Find where the given text appears and provide that cell's center as (x, y) coordinate. 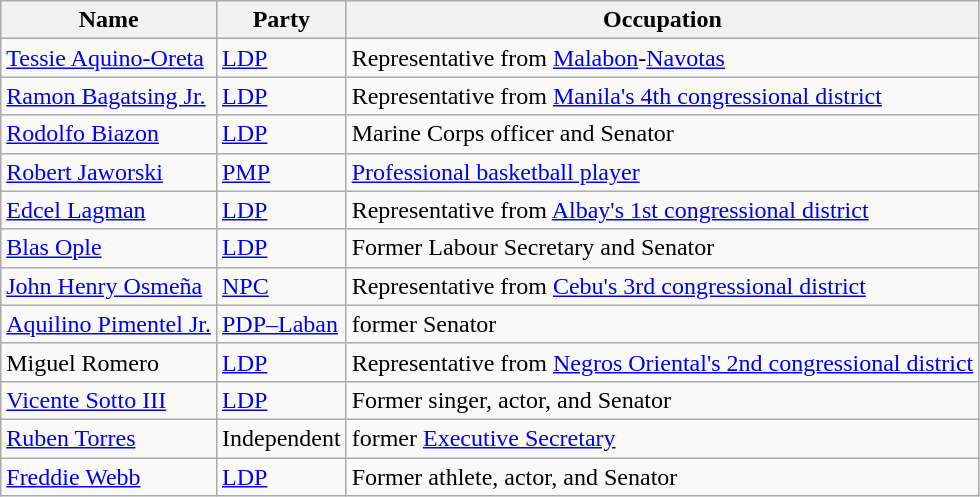
former Senator (662, 324)
Representative from Malabon-Navotas (662, 58)
Marine Corps officer and Senator (662, 134)
John Henry Osmeña (109, 286)
Professional basketball player (662, 172)
Representative from Cebu's 3rd congressional district (662, 286)
Robert Jaworski (109, 172)
Rodolfo Biazon (109, 134)
Blas Ople (109, 248)
Representative from Manila's 4th congressional district (662, 96)
Independent (281, 438)
PDP–Laban (281, 324)
Occupation (662, 20)
Miguel Romero (109, 362)
Party (281, 20)
former Executive Secretary (662, 438)
Former singer, actor, and Senator (662, 400)
Former Labour Secretary and Senator (662, 248)
Name (109, 20)
NPC (281, 286)
Former athlete, actor, and Senator (662, 477)
Freddie Webb (109, 477)
Ruben Torres (109, 438)
Representative from Albay's 1st congressional district (662, 210)
Ramon Bagatsing Jr. (109, 96)
Representative from Negros Oriental's 2nd congressional district (662, 362)
Tessie Aquino-Oreta (109, 58)
Vicente Sotto III (109, 400)
PMP (281, 172)
Aquilino Pimentel Jr. (109, 324)
Edcel Lagman (109, 210)
